Extract the [X, Y] coordinate from the center of the cell holding the provided text.  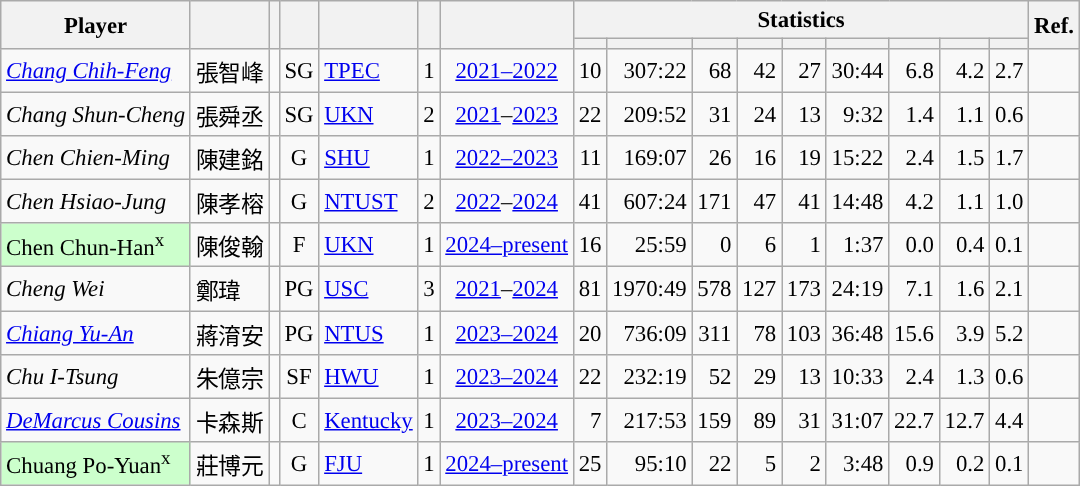
1.0 [1010, 202]
卡森斯 [229, 420]
7 [590, 420]
14:48 [858, 202]
陳建銘 [229, 158]
Statistics [800, 20]
25 [590, 463]
10 [590, 71]
159 [714, 420]
4.4 [1010, 420]
12.7 [964, 420]
Player [96, 25]
1970:49 [650, 289]
2021–2023 [506, 115]
F [299, 246]
607:24 [650, 202]
578 [714, 289]
1.3 [964, 376]
27 [804, 71]
24 [760, 115]
2021–2022 [506, 71]
2021–2024 [506, 289]
DeMarcus Cousins [96, 420]
26 [714, 158]
1:37 [858, 246]
24:19 [858, 289]
Chiang Yu-An [96, 333]
USC [368, 289]
232:19 [650, 376]
1.5 [964, 158]
張智峰 [229, 71]
5.2 [1010, 333]
Chuang Po-Yuanx [96, 463]
6 [760, 246]
0.0 [914, 246]
Chang Shun-Cheng [96, 115]
36:48 [858, 333]
20 [590, 333]
莊博元 [229, 463]
3 [429, 289]
30:44 [858, 71]
0.9 [914, 463]
15.6 [914, 333]
陳俊翰 [229, 246]
C [299, 420]
19 [804, 158]
NTUST [368, 202]
FJU [368, 463]
2022–2024 [506, 202]
HWU [368, 376]
1.6 [964, 289]
2.1 [1010, 289]
2022–2023 [506, 158]
127 [760, 289]
2.7 [1010, 71]
SHU [368, 158]
Chu I-Tsung [96, 376]
Kentucky [368, 420]
張舜丞 [229, 115]
171 [714, 202]
47 [760, 202]
Chang Chih-Feng [96, 71]
Chen Chien-Ming [96, 158]
SF [299, 376]
10:33 [858, 376]
陳孝榕 [229, 202]
5 [760, 463]
78 [760, 333]
3:48 [858, 463]
7.1 [914, 289]
95:10 [650, 463]
0 [714, 246]
29 [760, 376]
52 [714, 376]
蔣淯安 [229, 333]
68 [714, 71]
42 [760, 71]
Chen Chun-Hanx [96, 246]
15:22 [858, 158]
736:09 [650, 333]
169:07 [650, 158]
TPEC [368, 71]
22.7 [914, 420]
朱億宗 [229, 376]
0.2 [964, 463]
81 [590, 289]
3.9 [964, 333]
9:32 [858, 115]
209:52 [650, 115]
0.4 [964, 246]
103 [804, 333]
89 [760, 420]
311 [714, 333]
25:59 [650, 246]
217:53 [650, 420]
1.7 [1010, 158]
Cheng Wei [96, 289]
Chen Hsiao-Jung [96, 202]
307:22 [650, 71]
6.8 [914, 71]
Ref. [1054, 25]
鄭瑋 [229, 289]
11 [590, 158]
1.4 [914, 115]
NTUS [368, 333]
173 [804, 289]
31:07 [858, 420]
